Determine the (x, y) coordinate at the center of the cell enclosing the given text.  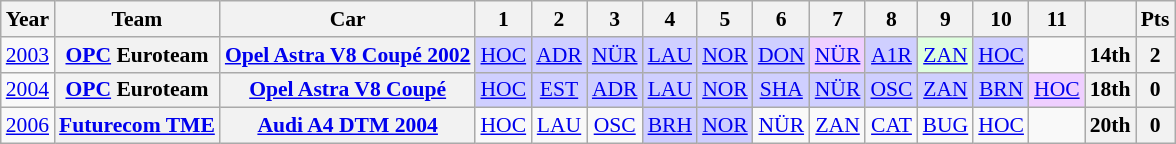
DON (782, 55)
9 (946, 19)
BRH (670, 126)
CAT (891, 126)
A1R (891, 55)
10 (1001, 19)
BRN (1001, 90)
Pts (1156, 19)
8 (891, 19)
SHA (782, 90)
2004 (28, 90)
11 (1057, 19)
EST (559, 90)
2003 (28, 55)
Audi A4 DTM 2004 (348, 126)
6 (782, 19)
Team (137, 19)
18th (1110, 90)
Car (348, 19)
7 (838, 19)
Opel Astra V8 Coupé 2002 (348, 55)
20th (1110, 126)
14th (1110, 55)
BUG (946, 126)
Futurecom TME (137, 126)
4 (670, 19)
1 (503, 19)
Opel Astra V8 Coupé (348, 90)
3 (615, 19)
2006 (28, 126)
Year (28, 19)
5 (725, 19)
